Extract the [x, y] coordinate from the center of the cell holding the provided text.  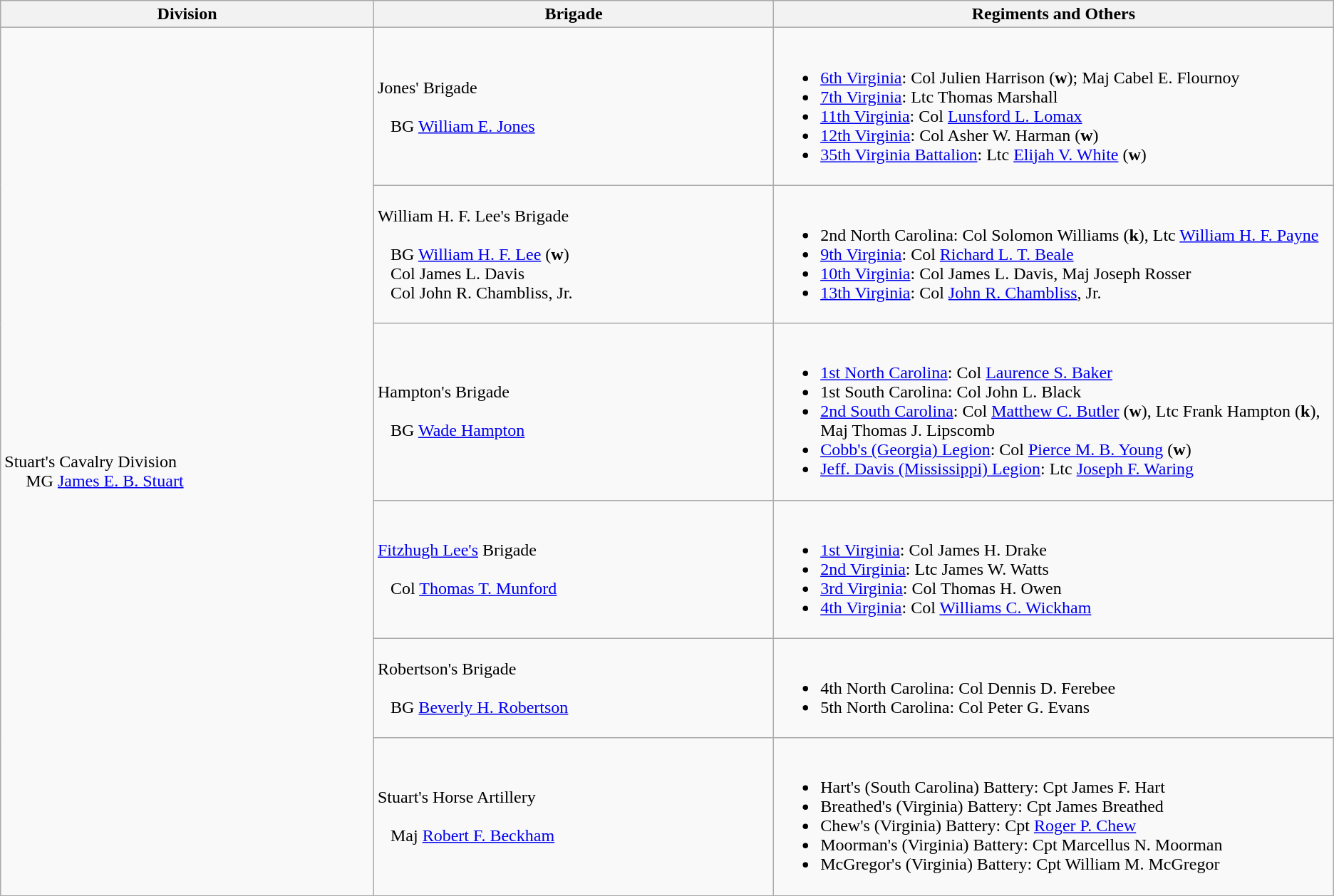
Brigade [573, 14]
Division [187, 14]
Stuart's Cavalry Division MG James E. B. Stuart [187, 462]
Robertson's Brigade BG Beverly H. Robertson [573, 688]
William H. F. Lee's Brigade BG William H. F. Lee (w) Col James L. Davis Col John R. Chambliss, Jr. [573, 254]
Jones' Brigade BG William E. Jones [573, 107]
Hampton's Brigade BG Wade Hampton [573, 412]
1st Virginia: Col James H. Drake2nd Virginia: Ltc James W. Watts3rd Virginia: Col Thomas H. Owen4th Virginia: Col Williams C. Wickham [1054, 569]
4th North Carolina: Col Dennis D. Ferebee5th North Carolina: Col Peter G. Evans [1054, 688]
Regiments and Others [1054, 14]
Fitzhugh Lee's Brigade Col Thomas T. Munford [573, 569]
Stuart's Horse Artillery Maj Robert F. Beckham [573, 816]
